Return [X, Y] of the center of cell containing provided text 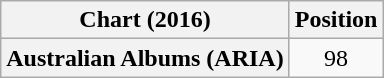
Chart (2016) [145, 20]
98 [336, 58]
Position [336, 20]
Australian Albums (ARIA) [145, 58]
